Locate the cell with the specified text and output its (x, y) center coordinate. 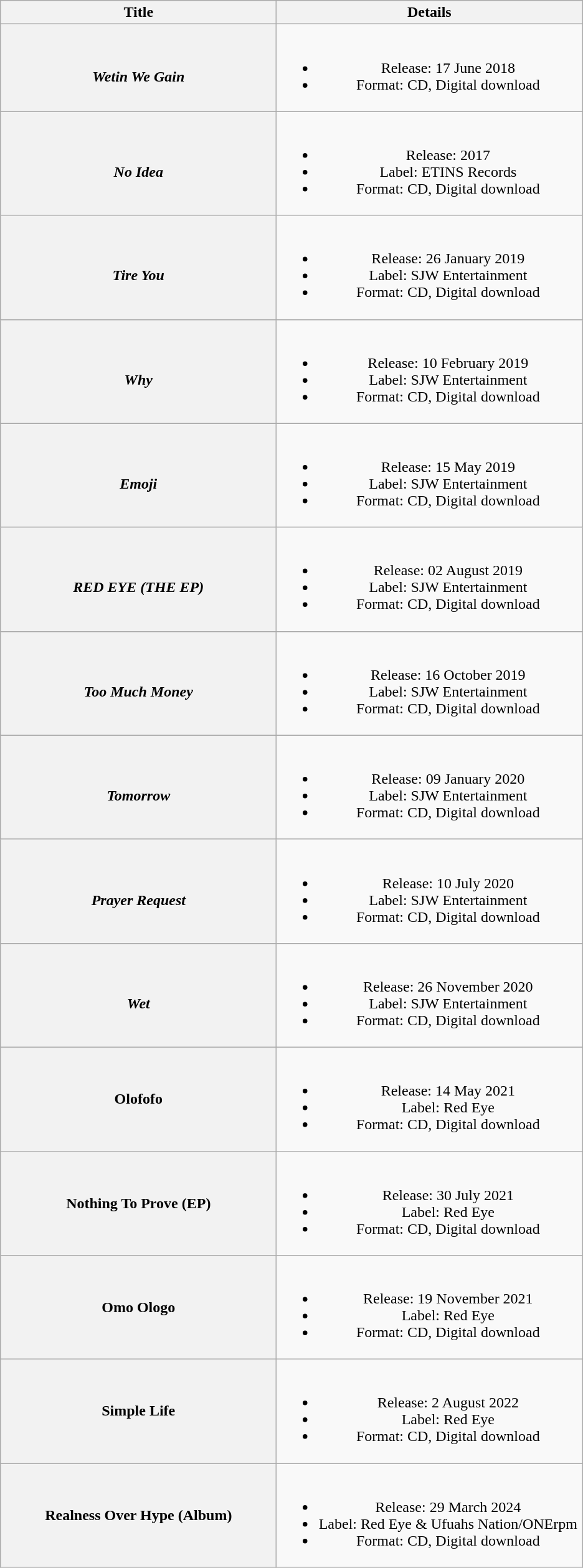
Release: 2 August 2022Label: Red EyeFormat: CD, Digital download (430, 1412)
Title (138, 12)
Release: 10 February 2019Label: SJW EntertainmentFormat: CD, Digital download (430, 371)
Release: 02 August 2019Label: SJW EntertainmentFormat: CD, Digital download (430, 579)
Release: 30 July 2021Label: Red EyeFormat: CD, Digital download (430, 1204)
Tomorrow (138, 787)
Wet (138, 995)
Nothing To Prove (EP) (138, 1204)
Emoji (138, 476)
Release: 19 November 2021Label: Red EyeFormat: CD, Digital download (430, 1307)
Release: 2017Label: ETINS RecordsFormat: CD, Digital download (430, 163)
Release: 29 March 2024Label: Red Eye & Ufuahs Nation/ONErpmFormat: CD, Digital download (430, 1515)
Release: 10 July 2020Label: SJW EntertainmentFormat: CD, Digital download (430, 891)
Wetin We Gain (138, 68)
Release: 26 January 2019Label: SJW EntertainmentFormat: CD, Digital download (430, 268)
Olofofo (138, 1099)
Prayer Request (138, 891)
Simple Life (138, 1412)
Tire You (138, 268)
Release: 15 May 2019Label: SJW EntertainmentFormat: CD, Digital download (430, 476)
Realness Over Hype (Album) (138, 1515)
Release: 09 January 2020Label: SJW EntertainmentFormat: CD, Digital download (430, 787)
Omo Ologo (138, 1307)
Why (138, 371)
Release: 26 November 2020Label: SJW EntertainmentFormat: CD, Digital download (430, 995)
Details (430, 12)
Release: 16 October 2019Label: SJW EntertainmentFormat: CD, Digital download (430, 683)
Release: 17 June 2018Format: CD, Digital download (430, 68)
Release: 14 May 2021Label: Red EyeFormat: CD, Digital download (430, 1099)
Too Much Money (138, 683)
No Idea (138, 163)
RED EYE (THE EP) (138, 579)
